Extract the [X, Y] coordinate from the center of the cell holding the provided text.  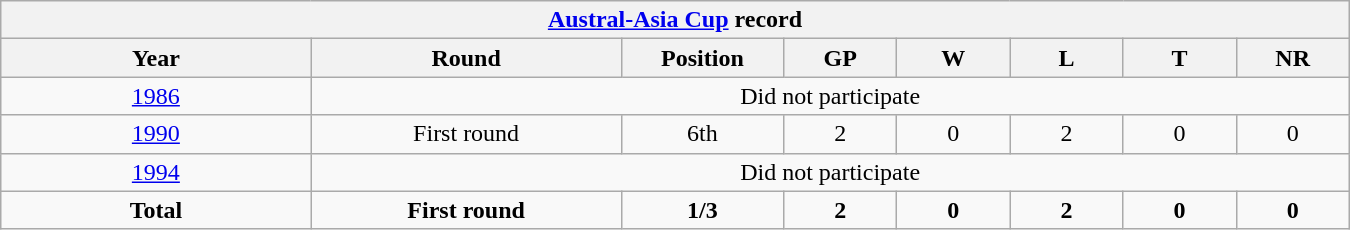
Year [156, 58]
L [1066, 58]
T [1180, 58]
Round [466, 58]
1990 [156, 134]
1994 [156, 172]
1986 [156, 96]
1/3 [702, 210]
Austral-Asia Cup record [675, 20]
GP [840, 58]
6th [702, 134]
NR [1292, 58]
Position [702, 58]
W [954, 58]
Total [156, 210]
